Identify which cell holds the provided text, then report its [x, y] central coordinate. 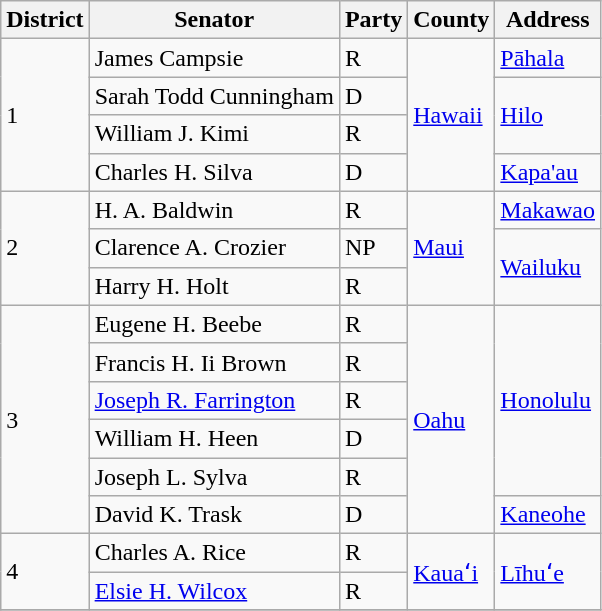
Senator [214, 20]
Address [548, 20]
Kauaʻi [452, 572]
Oahu [452, 419]
Harry H. Holt [214, 286]
Joseph R. Farrington [214, 400]
William J. Kimi [214, 134]
Makawao [548, 210]
3 [45, 419]
Maui [452, 248]
Pāhala [548, 58]
Eugene H. Beebe [214, 324]
NP [373, 248]
James Campsie [214, 58]
David K. Trask [214, 515]
2 [45, 248]
Hawaii [452, 115]
Elsie H. Wilcox [214, 591]
4 [45, 572]
Party [373, 20]
1 [45, 115]
District [45, 20]
Clarence A. Crozier [214, 248]
Charles H. Silva [214, 172]
Kapa'au [548, 172]
Kaneohe [548, 515]
Sarah Todd Cunningham [214, 96]
H. A. Baldwin [214, 210]
County [452, 20]
Hilo [548, 115]
Līhuʻe [548, 572]
Honolulu [548, 400]
Wailuku [548, 267]
Joseph L. Sylva [214, 477]
Charles A. Rice [214, 553]
William H. Heen [214, 438]
Francis H. Ii Brown [214, 362]
